Pinpoint the cell where the given text exists, returning its (x, y) midpoint coordinate. 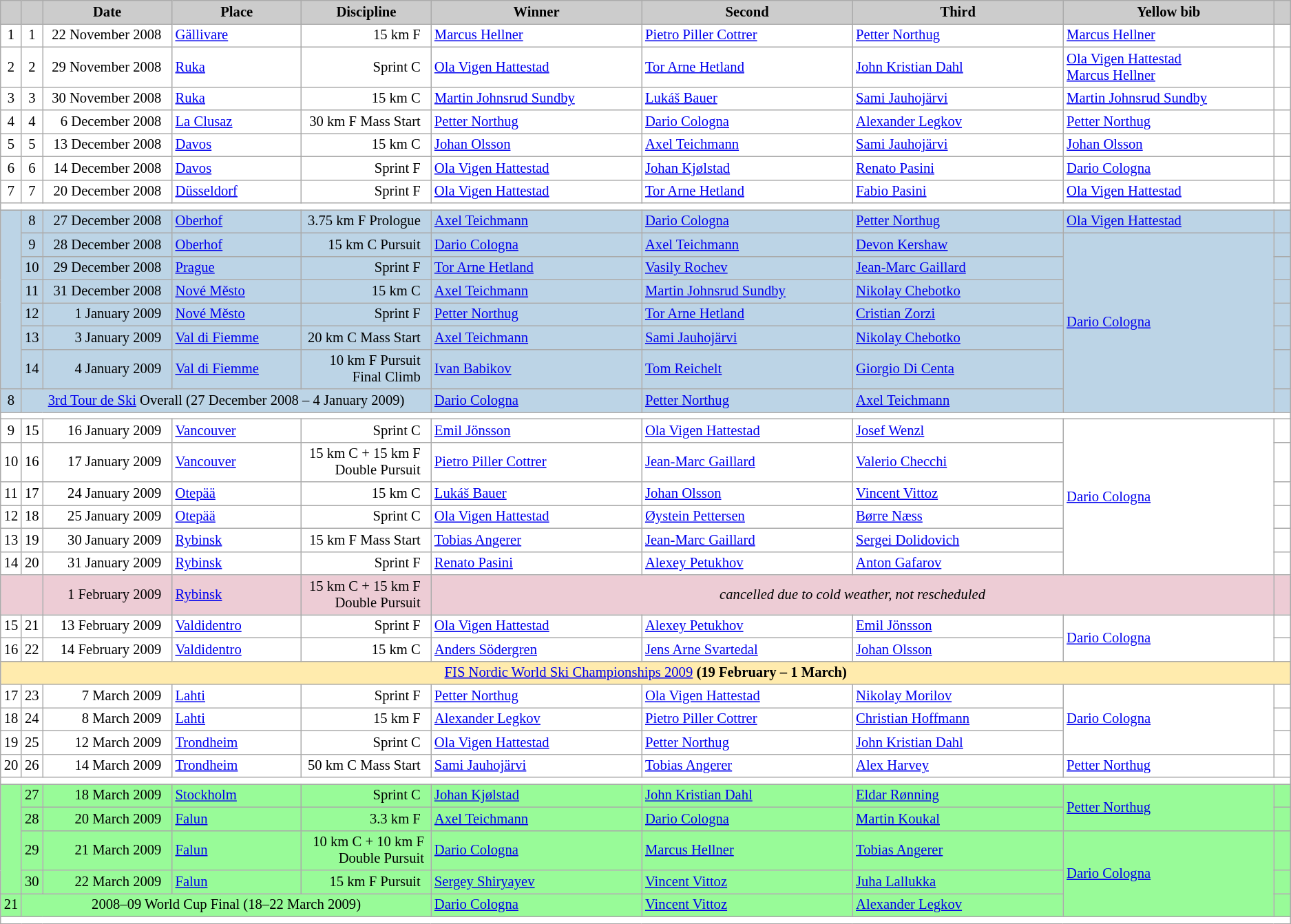
Børre Næss (958, 516)
13 February 2009 (107, 626)
FIS Nordic World Ski Championships 2009 (19 February – 1 March) (646, 673)
Ola Vigen Hattestad Marcus Hellner (1168, 67)
Nikolay Morilov (958, 696)
Ivan Babikov (536, 369)
Date (107, 12)
29 November 2008 (107, 67)
24 January 2009 (107, 494)
14 February 2009 (107, 649)
Third (958, 12)
cancelled due to cold weather, not rescheduled (852, 594)
Vasily Rochev (747, 268)
31 January 2009 (107, 563)
La Clusaz (237, 122)
Øystein Pettersen (747, 516)
10 km F Pursuit Final Climb (366, 369)
Tom Reichelt (747, 369)
25 January 2009 (107, 516)
30 November 2008 (107, 98)
21 March 2009 (107, 850)
7 March 2009 (107, 696)
16 January 2009 (107, 430)
15 km F Mass Start (366, 540)
20 March 2009 (107, 819)
22 (32, 649)
3.3 km F (366, 819)
3.75 km F Prologue (366, 221)
29 December 2008 (107, 268)
50 km C Mass Start (366, 766)
Giorgio Di Centa (958, 369)
18 March 2009 (107, 795)
4 January 2009 (107, 369)
30 km F Mass Start (366, 122)
20 December 2008 (107, 191)
14 March 2009 (107, 766)
Sergey Shiryayev (536, 882)
Josef Wenzl (958, 430)
Cristian Zorzi (958, 314)
Devon Kershaw (958, 244)
29 (32, 850)
Juha Lallukka (958, 882)
15 km C Pursuit (366, 244)
Jens Arne Svartedal (747, 649)
Eldar Rønning (958, 795)
1 January 2009 (107, 314)
Gällivare (237, 35)
Winner (536, 12)
Anton Gafarov (958, 563)
Fabio Pasini (958, 191)
23 (32, 696)
13 December 2008 (107, 145)
8 March 2009 (107, 719)
28 (32, 819)
14 December 2008 (107, 168)
Düsseldorf (237, 191)
22 November 2008 (107, 35)
Stockholm (237, 795)
Second (747, 12)
Yellow bib (1168, 12)
12 March 2009 (107, 742)
20 km C Mass Start (366, 337)
1 February 2009 (107, 594)
15 km F Pursuit (366, 882)
30 January 2009 (107, 540)
Place (237, 12)
2008–09 World Cup Final (18–22 March 2009) (226, 905)
28 December 2008 (107, 244)
Christian Hoffmann (958, 719)
25 (32, 742)
Martin Koukal (958, 819)
10 km C + 10 km F Double Pursuit (366, 850)
Discipline (366, 12)
26 (32, 766)
Alex Harvey (958, 766)
Sergei Dolidovich (958, 540)
24 (32, 719)
30 (32, 882)
Valerio Checchi (958, 462)
17 January 2009 (107, 462)
Anders Södergren (536, 649)
3 January 2009 (107, 337)
3rd Tour de Ski Overall (27 December 2008 – 4 January 2009) (226, 400)
31 December 2008 (107, 291)
27 December 2008 (107, 221)
6 December 2008 (107, 122)
22 March 2009 (107, 882)
27 (32, 795)
Prague (237, 268)
